Find where the given text appears and provide that cell's center as [X, Y] coordinate. 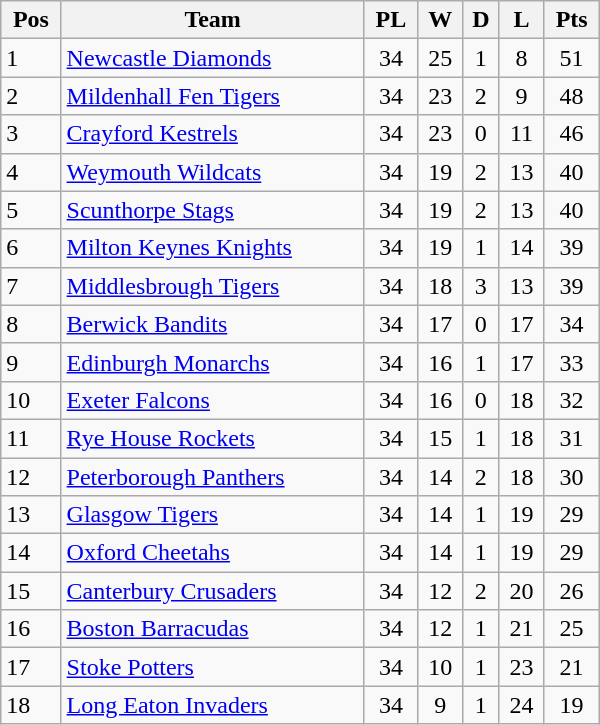
Team [212, 20]
Crayford Kestrels [212, 134]
Canterbury Crusaders [212, 591]
Pos [31, 20]
Weymouth Wildcats [212, 172]
7 [31, 286]
4 [31, 172]
D [481, 20]
6 [31, 248]
33 [572, 362]
Long Eaton Invaders [212, 705]
26 [572, 591]
51 [572, 58]
48 [572, 96]
Oxford Cheetahs [212, 553]
Stoke Potters [212, 667]
Middlesbrough Tigers [212, 286]
Mildenhall Fen Tigers [212, 96]
Newcastle Diamonds [212, 58]
Milton Keynes Knights [212, 248]
20 [522, 591]
30 [572, 477]
Glasgow Tigers [212, 515]
L [522, 20]
Edinburgh Monarchs [212, 362]
5 [31, 210]
24 [522, 705]
Boston Barracudas [212, 629]
46 [572, 134]
Rye House Rockets [212, 438]
Exeter Falcons [212, 400]
PL [391, 20]
Pts [572, 20]
Scunthorpe Stags [212, 210]
31 [572, 438]
32 [572, 400]
Berwick Bandits [212, 324]
W [440, 20]
Peterborough Panthers [212, 477]
